Find where the given text appears and provide that cell's center as [X, Y] coordinate. 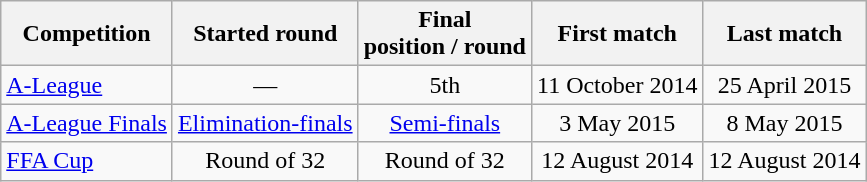
Started round [265, 34]
— [265, 85]
FFA Cup [87, 161]
A-League [87, 85]
Semi-finals [444, 123]
Competition [87, 34]
8 May 2015 [784, 123]
25 April 2015 [784, 85]
Last match [784, 34]
3 May 2015 [616, 123]
5th [444, 85]
11 October 2014 [616, 85]
Elimination-finals [265, 123]
Final position / round [444, 34]
A-League Finals [87, 123]
First match [616, 34]
